Return the (X, Y) coordinate for the center point of the cell that contains the specified text.  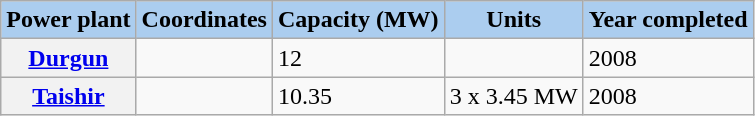
Units (514, 20)
Taishir (68, 96)
Power plant (68, 20)
10.35 (358, 96)
Coordinates (204, 20)
Capacity (MW) (358, 20)
Year completed (668, 20)
Durgun (68, 58)
3 x 3.45 MW (514, 96)
12 (358, 58)
